From the cell containing the given text, extract its center point as (x, y) coordinate. 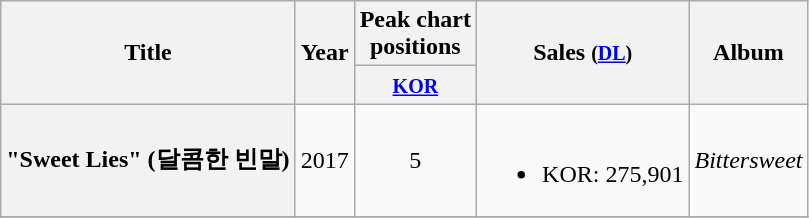
Bittersweet (748, 160)
Album (748, 52)
KOR: 275,901 (583, 160)
Sales (DL) (583, 52)
5 (415, 160)
2017 (324, 160)
KOR (415, 85)
Year (324, 52)
Title (148, 52)
"Sweet Lies" (달콤한 빈말) (148, 160)
Peak chart positions (415, 34)
